Output the [x, y] coordinate of the center of the cell containing the given text.  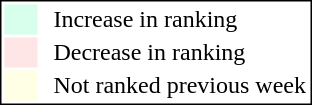
Increase in ranking [180, 19]
Decrease in ranking [180, 53]
Not ranked previous week [180, 85]
